Provide the [x, y] coordinate of the cell's center where the given text is located.  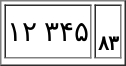
۱۲ ۳۴۵ [48, 31]
۸۳ [108, 31]
